Find where the given text appears and provide that cell's center as (x, y) coordinate. 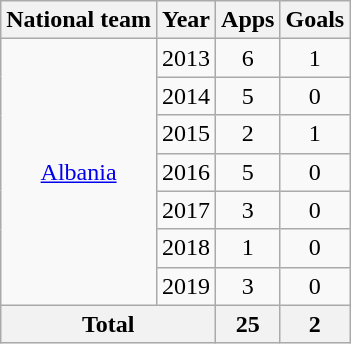
25 (248, 324)
2019 (186, 286)
National team (79, 20)
Goals (315, 20)
2018 (186, 248)
2015 (186, 134)
Albania (79, 172)
2016 (186, 172)
2014 (186, 96)
6 (248, 58)
2013 (186, 58)
Apps (248, 20)
Year (186, 20)
2017 (186, 210)
Total (108, 324)
